From the cell containing the given text, extract its center point as [x, y] coordinate. 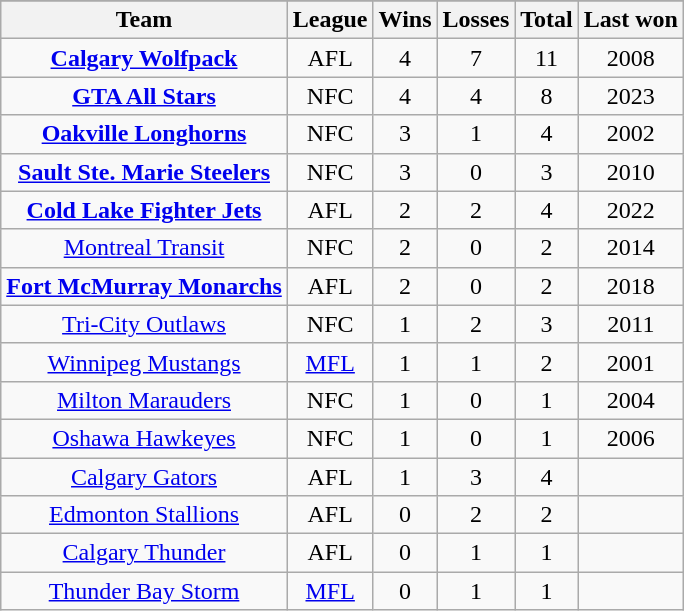
Last won [630, 20]
2001 [630, 362]
Calgary Gators [144, 477]
Losses [476, 20]
Edmonton Stallions [144, 515]
Sault Ste. Marie Steelers [144, 172]
Wins [405, 20]
Winnipeg Mustangs [144, 362]
GTA All Stars [144, 96]
Thunder Bay Storm [144, 591]
Oakville Longhorns [144, 134]
8 [547, 96]
League [330, 20]
Oshawa Hawkeyes [144, 438]
Cold Lake Fighter Jets [144, 210]
2023 [630, 96]
2022 [630, 210]
7 [476, 58]
Team [144, 20]
Milton Marauders [144, 400]
2018 [630, 286]
Calgary Thunder [144, 553]
11 [547, 58]
2008 [630, 58]
2002 [630, 134]
2010 [630, 172]
Tri-City Outlaws [144, 324]
Montreal Transit [144, 248]
Calgary Wolfpack [144, 58]
2006 [630, 438]
2004 [630, 400]
2014 [630, 248]
Fort McMurray Monarchs [144, 286]
2011 [630, 324]
Total [547, 20]
